For the text-containing cell, return its midpoint in [x, y] coordinate format. 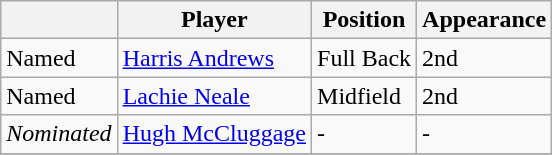
Lachie Neale [214, 96]
Nominated [59, 134]
Midfield [364, 96]
Harris Andrews [214, 58]
Position [364, 20]
Appearance [484, 20]
Player [214, 20]
Hugh McCluggage [214, 134]
Full Back [364, 58]
